Identify which cell holds the provided text, then report its [X, Y] central coordinate. 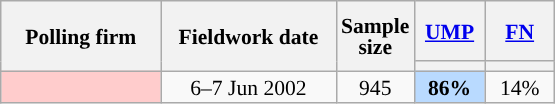
Polling firm [81, 36]
UMP [449, 31]
Samplesize [375, 36]
FN [520, 31]
6–7 Jun 2002 [248, 86]
14% [520, 86]
86% [449, 86]
Fieldwork date [248, 36]
945 [375, 86]
